Search for the cell housing the specified text and yield its (x, y) center coordinate. 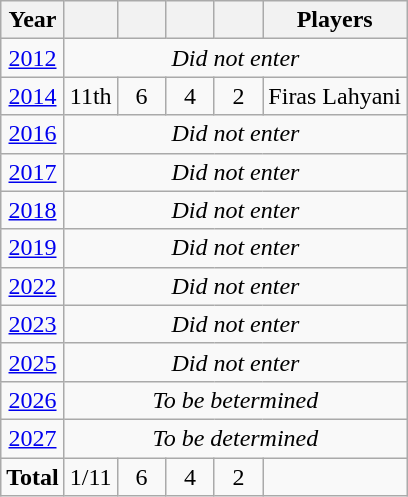
Firas Lahyani (335, 96)
2026 (33, 400)
2017 (33, 172)
Players (335, 20)
2023 (33, 324)
Total (33, 477)
1/11 (90, 477)
2018 (33, 210)
2025 (33, 362)
2012 (33, 58)
To be betermined (235, 400)
11th (90, 96)
2016 (33, 134)
2022 (33, 286)
Year (33, 20)
2027 (33, 438)
To be determined (235, 438)
2019 (33, 248)
2014 (33, 96)
